Identify which cell holds the provided text, then report its [X, Y] central coordinate. 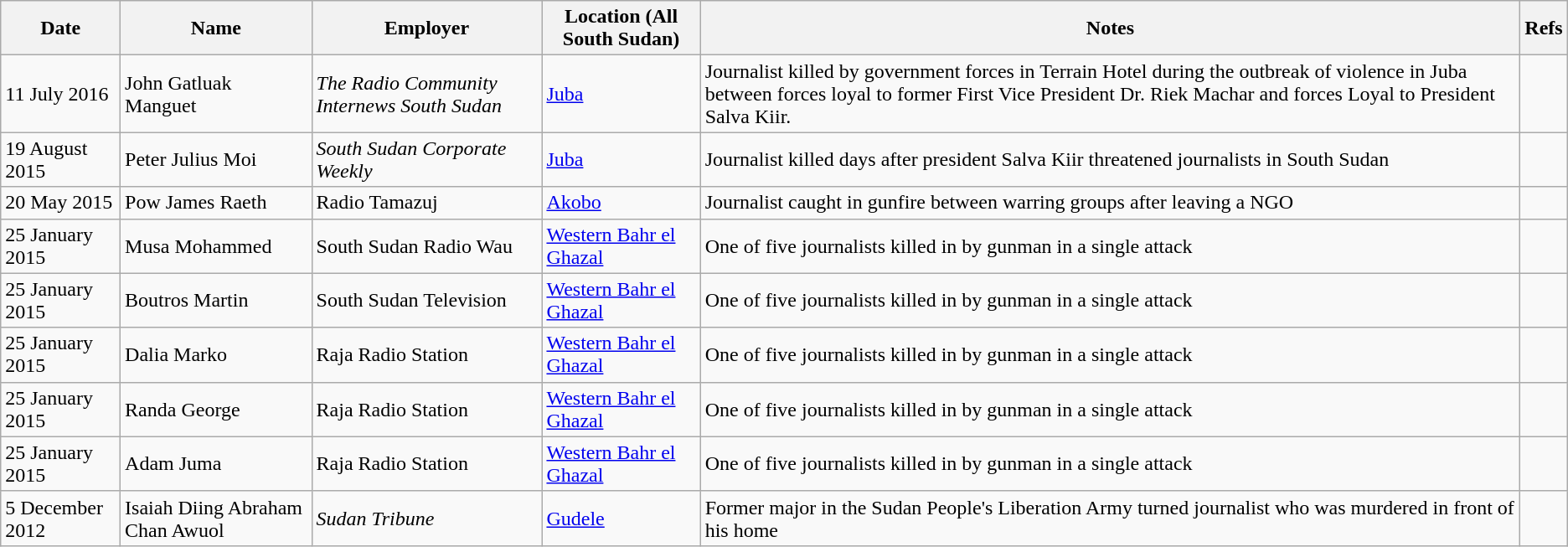
Journalist caught in gunfire between warring groups after leaving a NGO [1111, 203]
Refs [1544, 28]
Gudele [622, 518]
19 August 2015 [60, 159]
Musa Mohammed [216, 246]
Radio Tamazuj [427, 203]
Randa George [216, 409]
20 May 2015 [60, 203]
Employer [427, 28]
Sudan Tribune [427, 518]
Akobo [622, 203]
Location (All South Sudan) [622, 28]
11 July 2016 [60, 94]
Boutros Martin [216, 300]
Adam Juma [216, 464]
Isaiah Diing Abraham Chan Awuol [216, 518]
Journalist killed days after president Salva Kiir threatened journalists in South Sudan [1111, 159]
Former major in the Sudan People's Liberation Army turned journalist who was murdered in front of his home [1111, 518]
South Sudan Television [427, 300]
South Sudan Radio Wau [427, 246]
Name [216, 28]
The Radio Community Internews South Sudan [427, 94]
Peter Julius Moi [216, 159]
Date [60, 28]
Pow James Raeth [216, 203]
Notes [1111, 28]
Dalia Marko [216, 355]
5 December 2012 [60, 518]
John Gatluak Manguet [216, 94]
South Sudan Corporate Weekly [427, 159]
